Capture the cell that displays the provided text and extract its [x, y] central coordinate. 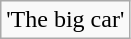
'The big car' [66, 20]
